Pinpoint the cell where the given text exists, returning its (x, y) midpoint coordinate. 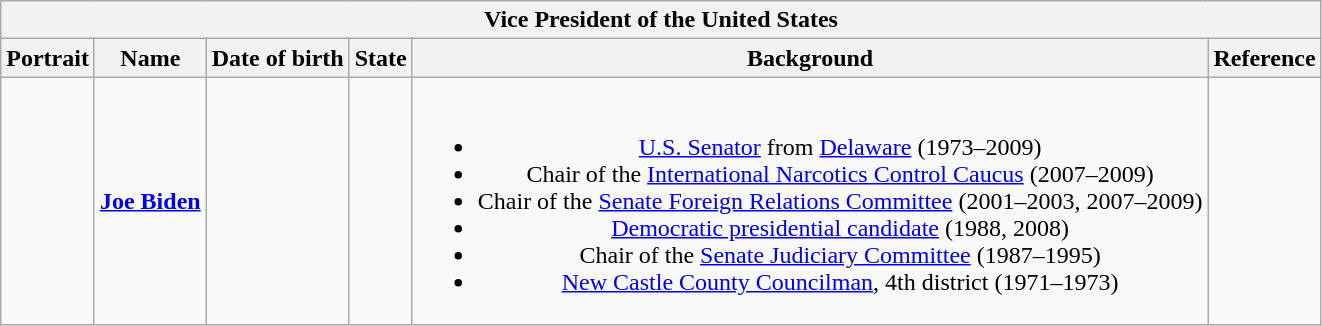
Reference (1264, 58)
Background (810, 58)
Joe Biden (150, 201)
Date of birth (278, 58)
Name (150, 58)
State (380, 58)
Portrait (48, 58)
Vice President of the United States (661, 20)
